Scan for the cell matching the given text and deliver its (x, y) coordinate at center. 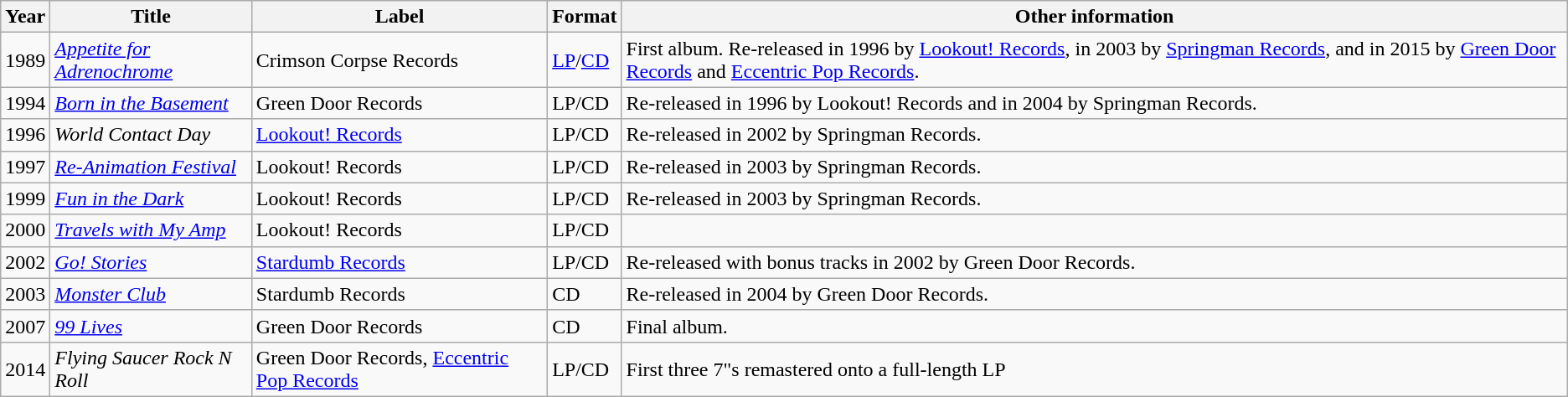
Born in the Basement (151, 103)
Year (25, 17)
Re-Animation Festival (151, 167)
Label (399, 17)
2007 (25, 326)
1994 (25, 103)
Final album. (1094, 326)
First album. Re-released in 1996 by Lookout! Records, in 2003 by Springman Records, and in 2015 by Green Door Records and Eccentric Pop Records. (1094, 60)
1989 (25, 60)
1996 (25, 135)
1999 (25, 198)
2014 (25, 369)
Format (585, 17)
Green Door Records, Eccentric Pop Records (399, 369)
2003 (25, 294)
2002 (25, 262)
Flying Saucer Rock N Roll (151, 369)
Go! Stories (151, 262)
Crimson Corpse Records (399, 60)
World Contact Day (151, 135)
Re-released with bonus tracks in 2002 by Green Door Records. (1094, 262)
Re-released in 2004 by Green Door Records. (1094, 294)
Appetite for Adrenochrome (151, 60)
Re-released in 1996 by Lookout! Records and in 2004 by Springman Records. (1094, 103)
99 Lives (151, 326)
Travels with My Amp (151, 230)
First three 7"s remastered onto a full-length LP (1094, 369)
Title (151, 17)
Monster Club (151, 294)
Other information (1094, 17)
Re-released in 2002 by Springman Records. (1094, 135)
2000 (25, 230)
1997 (25, 167)
Fun in the Dark (151, 198)
